Search for the cell housing the specified text and yield its [X, Y] center coordinate. 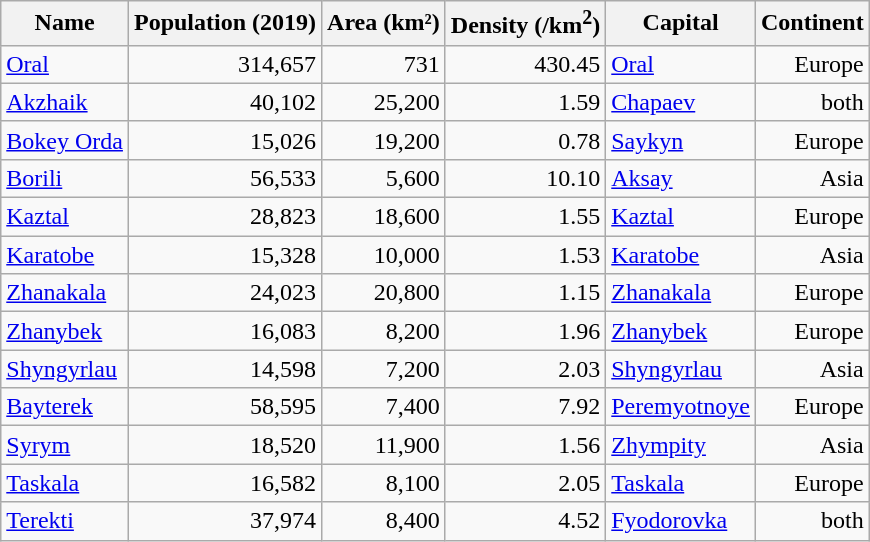
10.10 [525, 178]
20,800 [384, 293]
Density (/km2) [525, 24]
7,400 [384, 407]
8,400 [384, 521]
Akzhaik [65, 102]
16,083 [224, 331]
5,600 [384, 178]
1.53 [525, 255]
18,520 [224, 445]
15,328 [224, 255]
1.59 [525, 102]
430.45 [525, 64]
58,595 [224, 407]
Borili [65, 178]
18,600 [384, 217]
25,200 [384, 102]
40,102 [224, 102]
Population (2019) [224, 24]
2.05 [525, 483]
1.55 [525, 217]
Fyodorovka [681, 521]
4.52 [525, 521]
10,000 [384, 255]
Aksay [681, 178]
11,900 [384, 445]
Terekti [65, 521]
0.78 [525, 140]
Chapaev [681, 102]
Name [65, 24]
2.03 [525, 369]
28,823 [224, 217]
Peremyotnoye [681, 407]
1.56 [525, 445]
Zhympity [681, 445]
Syrym [65, 445]
Area (km²) [384, 24]
1.96 [525, 331]
Capital [681, 24]
15,026 [224, 140]
19,200 [384, 140]
56,533 [224, 178]
Saykyn [681, 140]
8,200 [384, 331]
14,598 [224, 369]
Bokey Orda [65, 140]
314,657 [224, 64]
8,100 [384, 483]
7,200 [384, 369]
16,582 [224, 483]
24,023 [224, 293]
7.92 [525, 407]
37,974 [224, 521]
1.15 [525, 293]
Continent [812, 24]
Bayterek [65, 407]
731 [384, 64]
